Pinpoint the cell where the given text exists, returning its [x, y] midpoint coordinate. 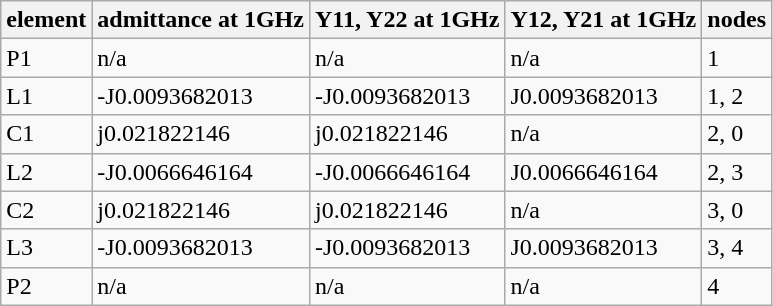
L2 [46, 172]
3, 0 [737, 210]
Y11, Y22 at 1GHz [406, 20]
J0.0066646164 [604, 172]
Y12, Y21 at 1GHz [604, 20]
C1 [46, 134]
1 [737, 58]
L3 [46, 248]
3, 4 [737, 248]
admittance at 1GHz [201, 20]
2, 3 [737, 172]
element [46, 20]
4 [737, 286]
C2 [46, 210]
nodes [737, 20]
1, 2 [737, 96]
P2 [46, 286]
2, 0 [737, 134]
L1 [46, 96]
P1 [46, 58]
